Scan for the cell matching the given text and deliver its (X, Y) coordinate at center. 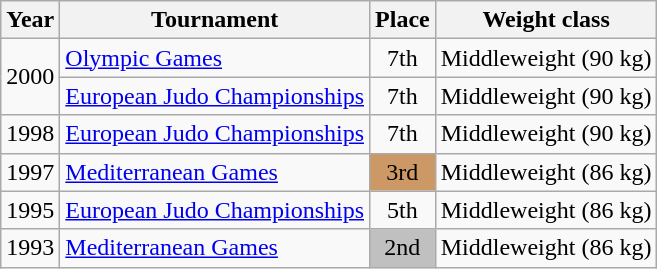
Year (30, 20)
1995 (30, 210)
1998 (30, 134)
Tournament (215, 20)
2000 (30, 77)
3rd (403, 172)
Weight class (546, 20)
1997 (30, 172)
2nd (403, 248)
Olympic Games (215, 58)
5th (403, 210)
1993 (30, 248)
Place (403, 20)
